Return the [X, Y] coordinate for the center point of the cell that contains the specified text.  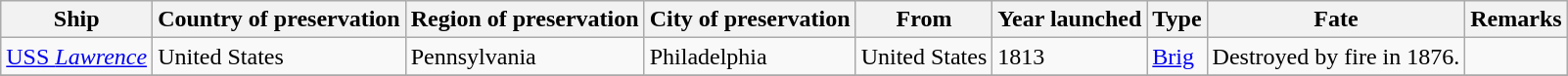
1813 [1070, 57]
City of preservation [750, 19]
Type [1176, 19]
Remarks [1516, 19]
Region of preservation [525, 19]
Pennsylvania [525, 57]
Brig [1176, 57]
USS Lawrence [76, 57]
Philadelphia [750, 57]
Year launched [1070, 19]
Ship [76, 19]
Fate [1336, 19]
Country of preservation [280, 19]
From [924, 19]
Destroyed by fire in 1876. [1336, 57]
